Return the [x, y] coordinate for the center point of the cell that contains the specified text.  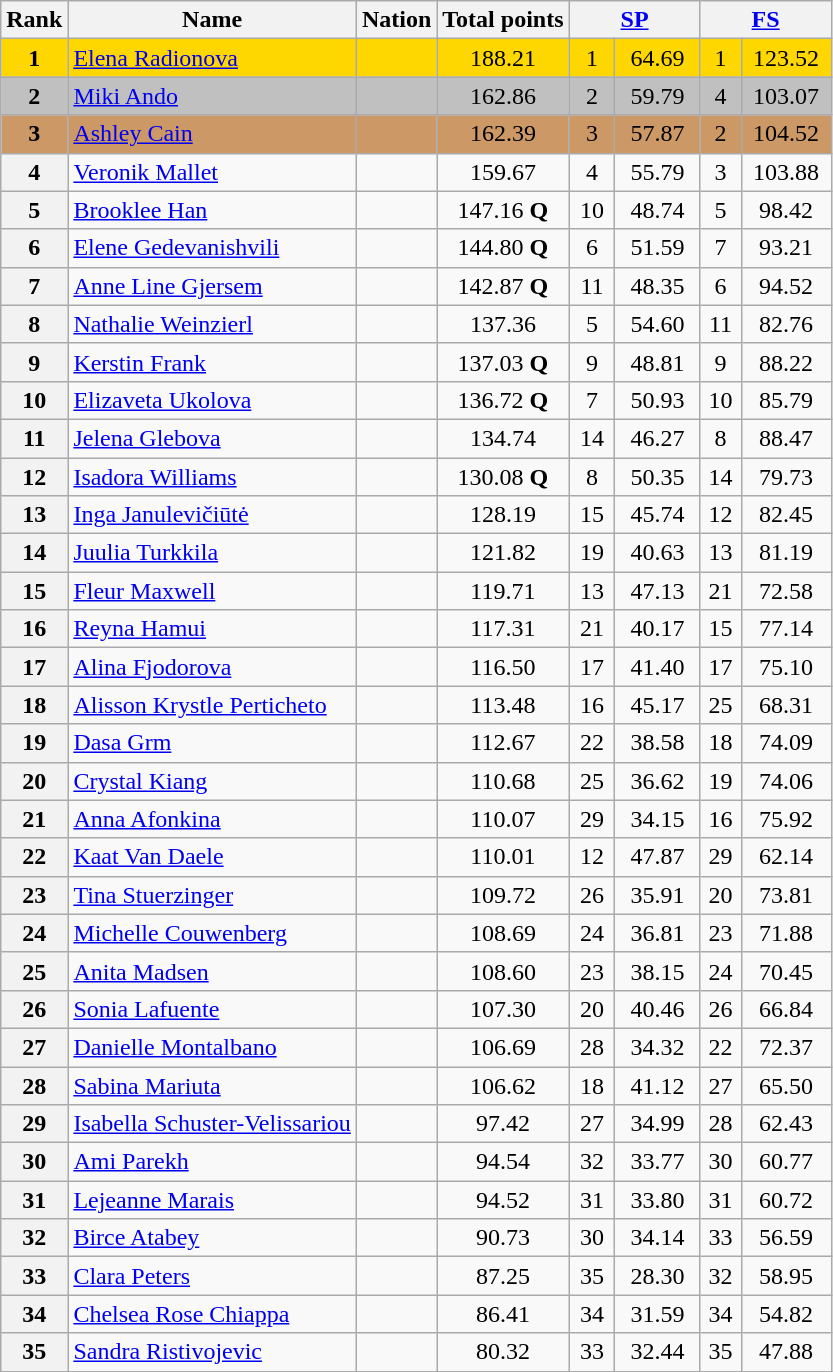
72.58 [786, 591]
Ami Parekh [212, 1162]
107.30 [503, 1009]
55.79 [658, 172]
40.63 [658, 553]
71.88 [786, 933]
34.15 [658, 819]
87.25 [503, 1276]
40.17 [658, 629]
136.72 Q [503, 400]
Isadora Williams [212, 477]
130.08 Q [503, 477]
33.77 [658, 1162]
68.31 [786, 705]
Nation [396, 20]
41.40 [658, 667]
90.73 [503, 1238]
81.19 [786, 553]
34.14 [658, 1238]
Brooklee Han [212, 210]
94.54 [503, 1162]
110.01 [503, 857]
45.74 [658, 515]
Anna Afonkina [212, 819]
77.14 [786, 629]
Kaat Van Daele [212, 857]
88.47 [786, 438]
147.16 Q [503, 210]
Crystal Kiang [212, 781]
75.10 [786, 667]
93.21 [786, 248]
54.60 [658, 324]
Alina Fjodorova [212, 667]
70.45 [786, 971]
31.59 [658, 1314]
66.84 [786, 1009]
73.81 [786, 895]
Juulia Turkkila [212, 553]
54.82 [786, 1314]
104.52 [786, 134]
Chelsea Rose Chiappa [212, 1314]
103.88 [786, 172]
Elena Radionova [212, 58]
85.79 [786, 400]
128.19 [503, 515]
65.50 [786, 1085]
106.62 [503, 1085]
119.71 [503, 591]
Kerstin Frank [212, 362]
50.35 [658, 477]
41.12 [658, 1085]
36.81 [658, 933]
Jelena Glebova [212, 438]
38.15 [658, 971]
58.95 [786, 1276]
162.39 [503, 134]
Tina Stuerzinger [212, 895]
110.68 [503, 781]
40.46 [658, 1009]
110.07 [503, 819]
Sabina Mariuta [212, 1085]
188.21 [503, 58]
79.73 [786, 477]
Anne Line Gjersem [212, 286]
64.69 [658, 58]
Reyna Hamui [212, 629]
159.67 [503, 172]
98.42 [786, 210]
Rank [34, 20]
108.69 [503, 933]
Veronik Mallet [212, 172]
Elizaveta Ukolova [212, 400]
121.82 [503, 553]
46.27 [658, 438]
34.32 [658, 1047]
SP [634, 20]
Danielle Montalbano [212, 1047]
45.17 [658, 705]
Clara Peters [212, 1276]
134.74 [503, 438]
59.79 [658, 96]
162.86 [503, 96]
75.92 [786, 819]
Ashley Cain [212, 134]
47.87 [658, 857]
47.13 [658, 591]
Anita Madsen [212, 971]
32.44 [658, 1352]
60.77 [786, 1162]
28.30 [658, 1276]
137.36 [503, 324]
33.80 [658, 1200]
Sandra Ristivojevic [212, 1352]
Alisson Krystle Perticheto [212, 705]
Lejeanne Marais [212, 1200]
Miki Ando [212, 96]
Michelle Couwenberg [212, 933]
62.43 [786, 1124]
Total points [503, 20]
74.06 [786, 781]
142.87 Q [503, 286]
82.45 [786, 515]
56.59 [786, 1238]
48.74 [658, 210]
Nathalie Weinzierl [212, 324]
103.07 [786, 96]
108.60 [503, 971]
72.37 [786, 1047]
48.81 [658, 362]
57.87 [658, 134]
116.50 [503, 667]
35.91 [658, 895]
FS [766, 20]
Birce Atabey [212, 1238]
106.69 [503, 1047]
Dasa Grm [212, 743]
Sonia Lafuente [212, 1009]
86.41 [503, 1314]
117.31 [503, 629]
47.88 [786, 1352]
112.67 [503, 743]
62.14 [786, 857]
38.58 [658, 743]
113.48 [503, 705]
109.72 [503, 895]
88.22 [786, 362]
51.59 [658, 248]
144.80 Q [503, 248]
60.72 [786, 1200]
82.76 [786, 324]
Fleur Maxwell [212, 591]
97.42 [503, 1124]
123.52 [786, 58]
137.03 Q [503, 362]
Isabella Schuster-Velissariou [212, 1124]
50.93 [658, 400]
Elene Gedevanishvili [212, 248]
Name [212, 20]
34.99 [658, 1124]
36.62 [658, 781]
80.32 [503, 1352]
Inga Janulevičiūtė [212, 515]
48.35 [658, 286]
74.09 [786, 743]
